Output the (x, y) coordinate of the center of the cell containing the given text.  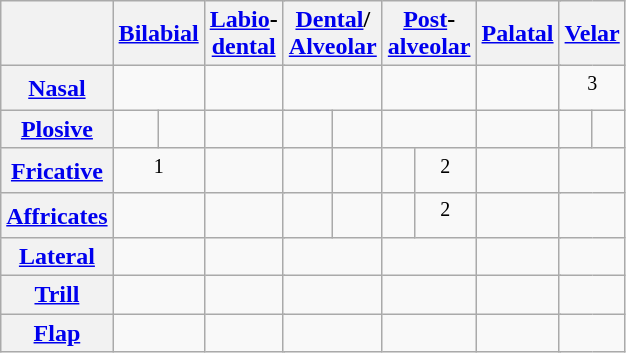
Dental/Alveolar (332, 34)
Palatal (518, 34)
Flap (57, 333)
Plosive (57, 129)
Affricates (57, 216)
Post-alveolar (429, 34)
Nasal (57, 88)
Trill (57, 295)
Lateral (57, 257)
Bilabial (158, 34)
3 (592, 88)
Labio-dental (244, 34)
1 (158, 170)
Velar (592, 34)
Fricative (57, 170)
